Output the [X, Y] coordinate of the center of the cell containing the given text.  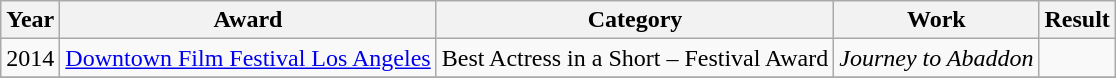
Year [30, 20]
Work [936, 20]
Award [248, 20]
Result [1077, 20]
Category [635, 20]
Downtown Film Festival Los Angeles [248, 58]
Journey to Abaddon [936, 58]
Best Actress in a Short – Festival Award [635, 58]
2014 [30, 58]
